Identify which cell holds the provided text, then report its [x, y] central coordinate. 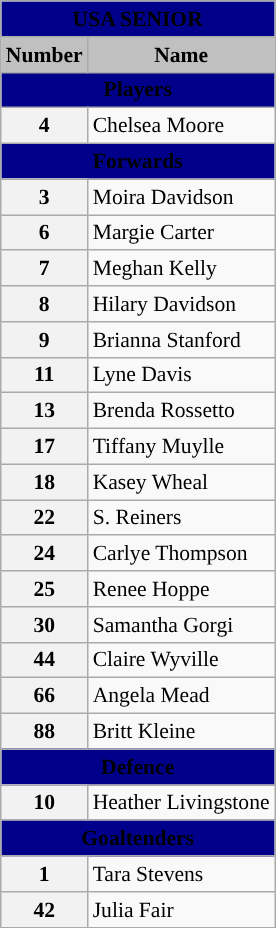
Number [44, 55]
Brianna Stanford [182, 340]
8 [44, 304]
7 [44, 269]
Defence [138, 767]
USA SENIOR [138, 19]
Kasey Wheal [182, 482]
88 [44, 732]
Chelsea Moore [182, 126]
Players [138, 90]
Tiffany Muylle [182, 447]
Meghan Kelly [182, 269]
1 [44, 874]
Moira Davidson [182, 197]
42 [44, 910]
22 [44, 518]
Renee Hoppe [182, 589]
S. Reiners [182, 518]
Goaltenders [138, 839]
18 [44, 482]
Margie Carter [182, 233]
3 [44, 197]
Heather Livingstone [182, 803]
9 [44, 340]
25 [44, 589]
Julia Fair [182, 910]
Hilary Davidson [182, 304]
6 [44, 233]
Carlye Thompson [182, 554]
66 [44, 696]
Tara Stevens [182, 874]
Britt Kleine [182, 732]
Samantha Gorgi [182, 625]
13 [44, 411]
11 [44, 375]
30 [44, 625]
Name [182, 55]
10 [44, 803]
44 [44, 660]
24 [44, 554]
Forwards [138, 162]
17 [44, 447]
Brenda Rossetto [182, 411]
Lyne Davis [182, 375]
Angela Mead [182, 696]
Claire Wyville [182, 660]
4 [44, 126]
